Scan for the cell matching the given text and deliver its (x, y) coordinate at center. 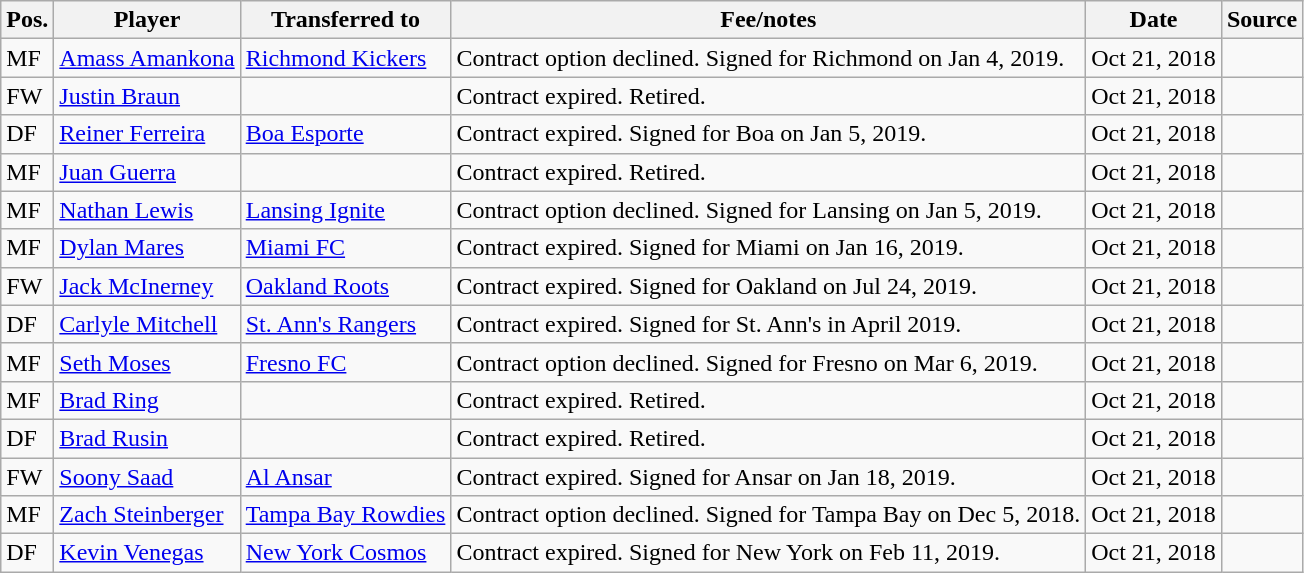
Richmond Kickers (346, 58)
Tampa Bay Rowdies (346, 515)
Lansing Ignite (346, 210)
Amass Amankona (147, 58)
Contract expired. Signed for Oakland on Jul 24, 2019. (768, 286)
Fresno FC (346, 362)
Miami FC (346, 248)
Contract option declined. Signed for Tampa Bay on Dec 5, 2018. (768, 515)
Transferred to (346, 20)
Soony Saad (147, 477)
Contract expired. Signed for New York on Feb 11, 2019. (768, 553)
Contract expired. Signed for Boa on Jan 5, 2019. (768, 134)
Fee/notes (768, 20)
Source (1262, 20)
Juan Guerra (147, 172)
Boa Esporte (346, 134)
Contract option declined. Signed for Lansing on Jan 5, 2019. (768, 210)
Reiner Ferreira (147, 134)
Carlyle Mitchell (147, 324)
Contract expired. Signed for St. Ann's in April 2019. (768, 324)
Contract expired. Signed for Miami on Jan 16, 2019. (768, 248)
Al Ansar (346, 477)
Contract expired. Signed for Ansar on Jan 18, 2019. (768, 477)
Pos. (28, 20)
Nathan Lewis (147, 210)
Contract option declined. Signed for Richmond on Jan 4, 2019. (768, 58)
Oakland Roots (346, 286)
Zach Steinberger (147, 515)
Contract option declined. Signed for Fresno on Mar 6, 2019. (768, 362)
New York Cosmos (346, 553)
Brad Ring (147, 400)
Date (1154, 20)
Brad Rusin (147, 438)
St. Ann's Rangers (346, 324)
Justin Braun (147, 96)
Kevin Venegas (147, 553)
Player (147, 20)
Dylan Mares (147, 248)
Jack McInerney (147, 286)
Seth Moses (147, 362)
